Provide the [X, Y] coordinate of the cell's center where the given text is located.  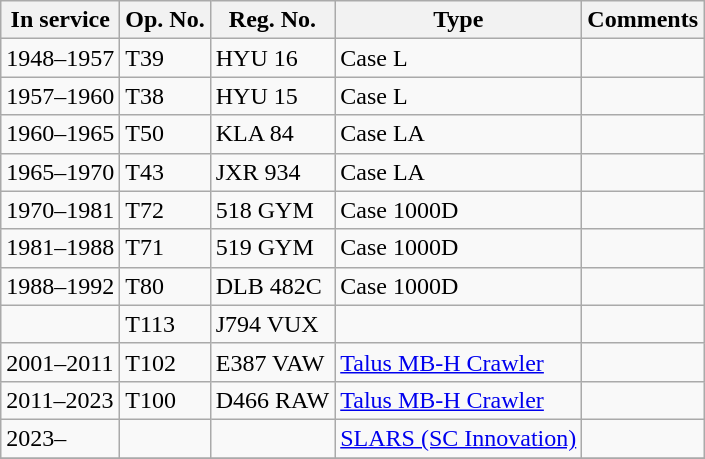
T38 [165, 96]
2023– [60, 438]
1948–1957 [60, 58]
D466 RAW [272, 400]
T72 [165, 210]
T43 [165, 172]
T102 [165, 362]
SLARS (SC Innovation) [458, 438]
Type [458, 20]
T71 [165, 248]
1960–1965 [60, 134]
1957–1960 [60, 96]
HYU 15 [272, 96]
T39 [165, 58]
T50 [165, 134]
Comments [643, 20]
T113 [165, 324]
1988–1992 [60, 286]
T80 [165, 286]
Reg. No. [272, 20]
1965–1970 [60, 172]
1970–1981 [60, 210]
Op. No. [165, 20]
2001–2011 [60, 362]
KLA 84 [272, 134]
JXR 934 [272, 172]
DLB 482C [272, 286]
J794 VUX [272, 324]
1981–1988 [60, 248]
519 GYM [272, 248]
E387 VAW [272, 362]
In service [60, 20]
2011–2023 [60, 400]
HYU 16 [272, 58]
518 GYM [272, 210]
T100 [165, 400]
